Detect which cell encompasses the target text, then output its (x, y) center coordinate. 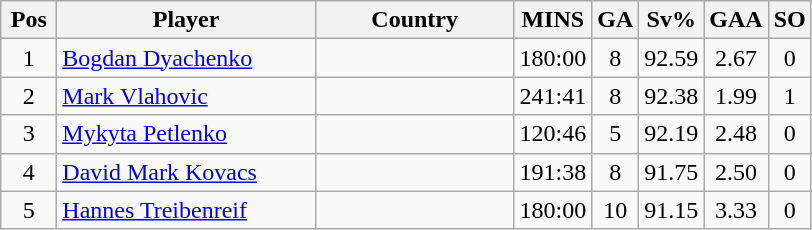
191:38 (553, 172)
3 (29, 134)
1.99 (736, 96)
91.75 (672, 172)
92.38 (672, 96)
92.59 (672, 58)
Sv% (672, 20)
92.19 (672, 134)
2.67 (736, 58)
SO (790, 20)
GAA (736, 20)
3.33 (736, 210)
120:46 (553, 134)
Hannes Treibenreif (186, 210)
Pos (29, 20)
MINS (553, 20)
David Mark Kovacs (186, 172)
241:41 (553, 96)
Mark Vlahovic (186, 96)
91.15 (672, 210)
2.50 (736, 172)
2 (29, 96)
Bogdan Dyachenko (186, 58)
Country (414, 20)
2.48 (736, 134)
10 (616, 210)
4 (29, 172)
GA (616, 20)
Player (186, 20)
Mykyta Petlenko (186, 134)
